Find where the given text appears and provide that cell's center as (X, Y) coordinate. 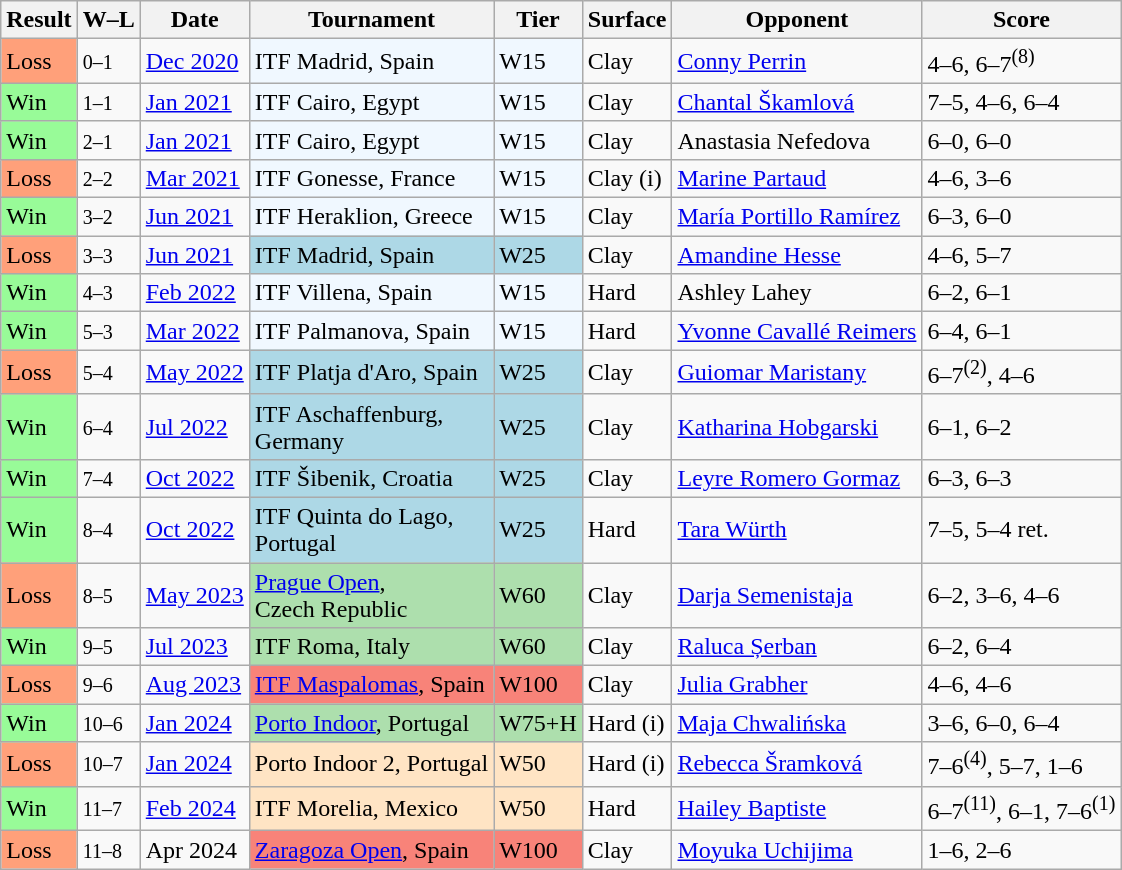
6–1, 6–2 (1022, 426)
6–4, 6–1 (1022, 331)
Jul 2022 (194, 426)
7–6(4), 5–7, 1–6 (1022, 764)
9–5 (108, 647)
Raluca Șerban (797, 647)
10–6 (108, 723)
Prague Open, Czech Republic (371, 596)
ITF Šibenik, Croatia (371, 478)
6–7(11), 6–1, 7–6(1) (1022, 808)
Marine Partaud (797, 178)
Ashley Lahey (797, 293)
6–0, 6–0 (1022, 140)
3–2 (108, 217)
ITF Villena, Spain (371, 293)
Surface (627, 20)
Katharina Hobgarski (797, 426)
10–7 (108, 764)
Julia Grabher (797, 685)
Date (194, 20)
1–1 (108, 102)
Clay (i) (627, 178)
Feb 2022 (194, 293)
4–6, 4–6 (1022, 685)
May 2023 (194, 596)
Darja Semenistaja (797, 596)
8–5 (108, 596)
Mar 2021 (194, 178)
4–6, 5–7 (1022, 255)
7–5, 4–6, 6–4 (1022, 102)
6–2, 3–6, 4–6 (1022, 596)
ITF Heraklion, Greece (371, 217)
ITF Palmanova, Spain (371, 331)
ITF Maspalomas, Spain (371, 685)
ITF Gonesse, France (371, 178)
6–2, 6–4 (1022, 647)
Tier (538, 20)
Amandine Hesse (797, 255)
Tournament (371, 20)
Moyuka Uchijima (797, 850)
6–4 (108, 426)
5–4 (108, 372)
Feb 2024 (194, 808)
ITF Quinta do Lago, Portugal (371, 530)
Result (39, 20)
0–1 (108, 62)
Zaragoza Open, Spain (371, 850)
Opponent (797, 20)
4–6, 6–7(8) (1022, 62)
Porto Indoor 2, Portugal (371, 764)
9–6 (108, 685)
3–6, 6–0, 6–4 (1022, 723)
5–3 (108, 331)
Aug 2023 (194, 685)
María Portillo Ramírez (797, 217)
ITF Aschaffenburg, Germany (371, 426)
Guiomar Maristany (797, 372)
6–7(2), 4–6 (1022, 372)
ITF Platja d'Aro, Spain (371, 372)
Jul 2023 (194, 647)
1–6, 2–6 (1022, 850)
Hailey Baptiste (797, 808)
Chantal Škamlová (797, 102)
Maja Chwalińska (797, 723)
ITF Roma, Italy (371, 647)
6–3, 6–0 (1022, 217)
6–3, 6–3 (1022, 478)
W75+H (538, 723)
8–4 (108, 530)
2–2 (108, 178)
Porto Indoor, Portugal (371, 723)
4–6, 3–6 (1022, 178)
7–4 (108, 478)
Dec 2020 (194, 62)
3–3 (108, 255)
Leyre Romero Gormaz (797, 478)
W–L (108, 20)
Yvonne Cavallé Reimers (797, 331)
ITF Morelia, Mexico (371, 808)
Tara Würth (797, 530)
Conny Perrin (797, 62)
Score (1022, 20)
6–2, 6–1 (1022, 293)
Rebecca Šramková (797, 764)
Mar 2022 (194, 331)
Apr 2024 (194, 850)
2–1 (108, 140)
May 2022 (194, 372)
11–8 (108, 850)
Anastasia Nefedova (797, 140)
11–7 (108, 808)
4–3 (108, 293)
7–5, 5–4 ret. (1022, 530)
